Return the (X, Y) coordinate for the center point of the cell that contains the specified text.  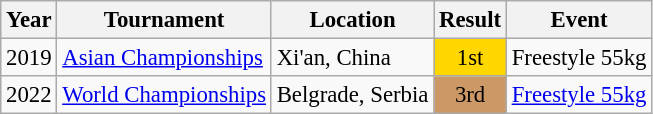
Tournament (164, 20)
World Championships (164, 95)
Asian Championships (164, 58)
Event (578, 20)
Xi'an, China (352, 58)
Location (352, 20)
Result (470, 20)
2022 (29, 95)
Year (29, 20)
Belgrade, Serbia (352, 95)
3rd (470, 95)
2019 (29, 58)
1st (470, 58)
